Return the [X, Y] coordinate for the center point of the cell that contains the specified text.  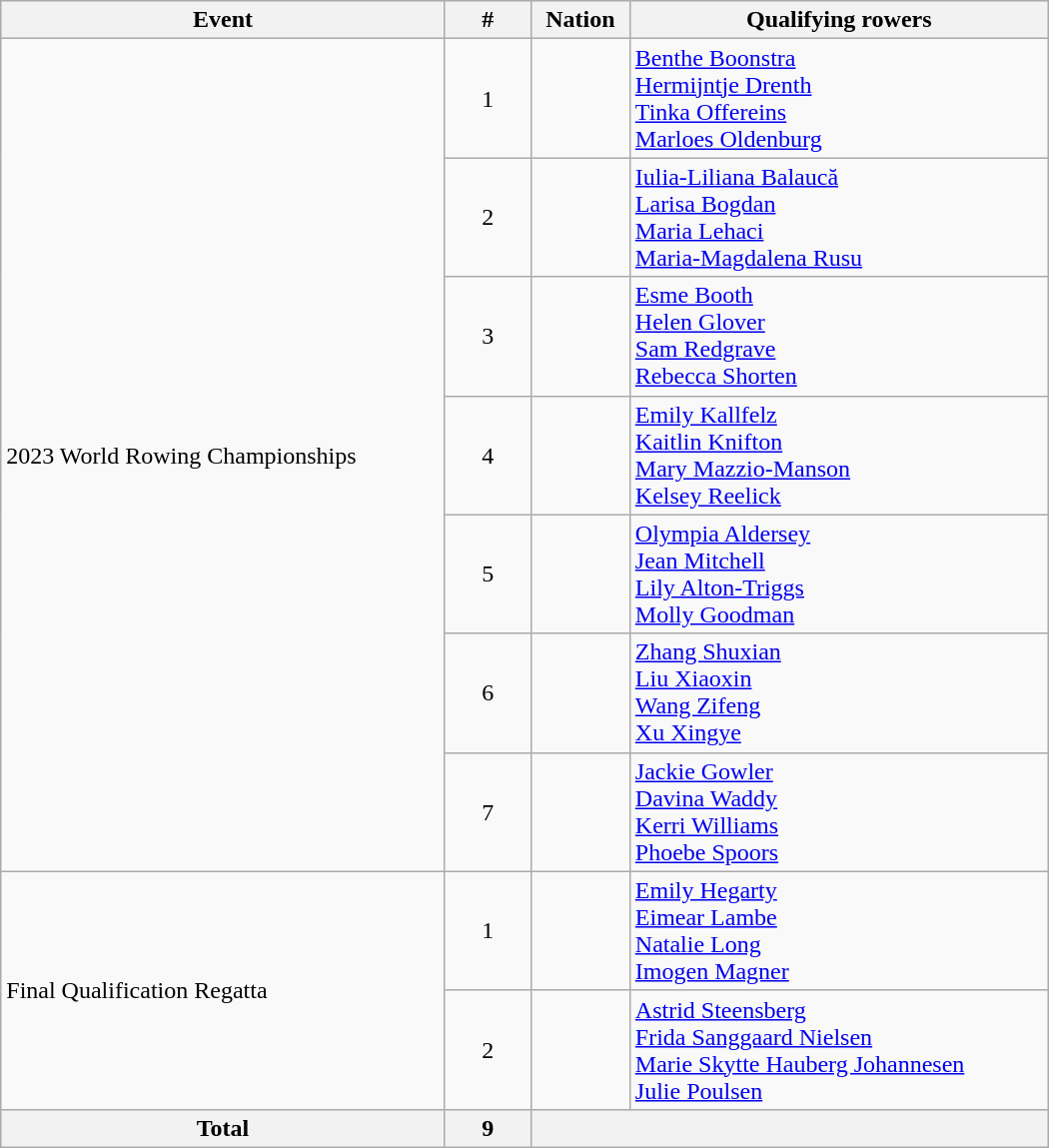
Astrid SteensbergFrida Sanggaard NielsenMarie Skytte Hauberg JohannesenJulie Poulsen [839, 1049]
Total [224, 1128]
Final Qualification Regatta [224, 990]
Esme BoothHelen GloverSam RedgraveRebecca Shorten [839, 336]
9 [488, 1128]
# [488, 20]
3 [488, 336]
5 [488, 574]
Nation [579, 20]
Benthe BoonstraHermijntje DrenthTinka OffereinsMarloes Oldenburg [839, 98]
Event [224, 20]
Olympia AlderseyJean MitchellLily Alton-TriggsMolly Goodman [839, 574]
6 [488, 693]
Qualifying rowers [839, 20]
7 [488, 811]
2023 World Rowing Championships [224, 456]
Jackie GowlerDavina WaddyKerri WilliamsPhoebe Spoors [839, 811]
4 [488, 456]
Emily KallfelzKaitlin KniftonMary Mazzio-MansonKelsey Reelick [839, 456]
Zhang ShuxianLiu XiaoxinWang ZifengXu Xingye [839, 693]
Emily HegartyEimear LambeNatalie LongImogen Magner [839, 931]
Iulia-Liliana BalaucăLarisa BogdanMaria LehaciMaria-Magdalena Rusu [839, 218]
